Extract the (x, y) coordinate from the center of the cell holding the provided text.  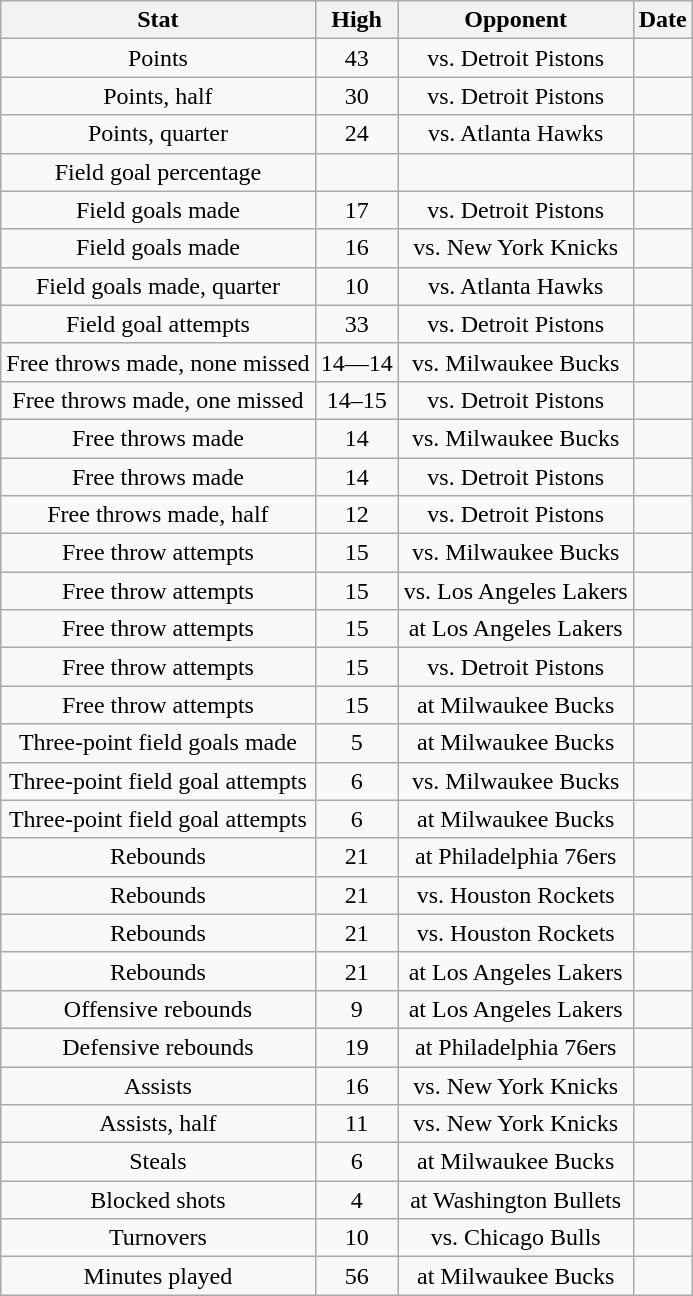
Minutes played (158, 1276)
24 (356, 134)
Turnovers (158, 1238)
9 (356, 1009)
Blocked shots (158, 1200)
Points, half (158, 96)
vs. Chicago Bulls (516, 1238)
Three-point field goals made (158, 743)
4 (356, 1200)
14—14 (356, 362)
43 (356, 58)
Assists (158, 1085)
Defensive rebounds (158, 1047)
Field goal attempts (158, 324)
14–15 (356, 400)
12 (356, 515)
Opponent (516, 20)
Field goals made, quarter (158, 286)
19 (356, 1047)
17 (356, 210)
Stat (158, 20)
Free throws made, one missed (158, 400)
Points, quarter (158, 134)
vs. Los Angeles Lakers (516, 591)
Steals (158, 1162)
Free throws made, none missed (158, 362)
Date (662, 20)
11 (356, 1124)
33 (356, 324)
56 (356, 1276)
High (356, 20)
Offensive rebounds (158, 1009)
at Washington Bullets (516, 1200)
Assists, half (158, 1124)
5 (356, 743)
Points (158, 58)
Free throws made, half (158, 515)
Field goal percentage (158, 172)
30 (356, 96)
